Identify which cell holds the provided text, then report its [X, Y] central coordinate. 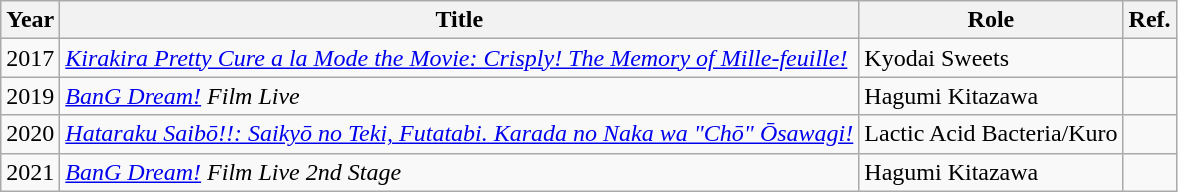
2021 [30, 172]
Kirakira Pretty Cure a la Mode the Movie: Crisply! The Memory of Mille-feuille! [460, 58]
2017 [30, 58]
BanG Dream! Film Live [460, 96]
Lactic Acid Bacteria/Kuro [991, 134]
Hataraku Saibō!!: Saikyō no Teki, Futatabi. Karada no Naka wa "Chō" Ōsawagi! [460, 134]
Ref. [1150, 20]
2019 [30, 96]
Kyodai Sweets [991, 58]
BanG Dream! Film Live 2nd Stage [460, 172]
2020 [30, 134]
Role [991, 20]
Year [30, 20]
Title [460, 20]
